Provide the (X, Y) coordinate of the cell's center where the given text is located.  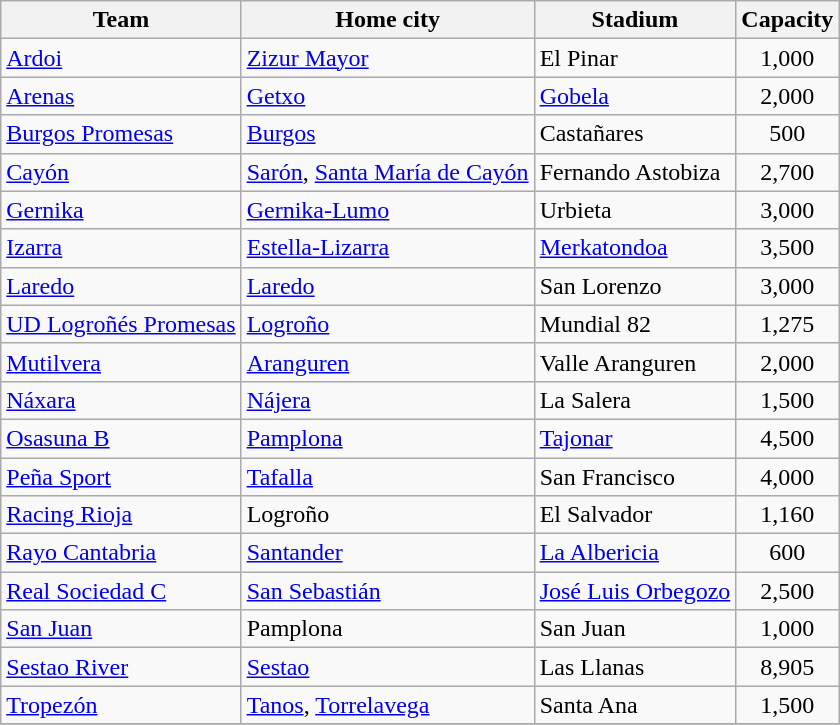
Izarra (121, 248)
José Luis Orbegozo (635, 591)
Gernika-Lumo (388, 210)
La Albericia (635, 553)
Tropezón (121, 705)
Fernando Astobiza (635, 172)
2,700 (788, 172)
Team (121, 20)
Capacity (788, 20)
Racing Rioja (121, 515)
Castañares (635, 134)
Sarón, Santa María de Cayón (388, 172)
Sestao River (121, 667)
Cayón (121, 172)
1,160 (788, 515)
2,500 (788, 591)
1,275 (788, 324)
Estella-Lizarra (388, 248)
Getxo (388, 96)
Sestao (388, 667)
4,500 (788, 438)
Peña Sport (121, 477)
Burgos Promesas (121, 134)
San Sebastián (388, 591)
Santander (388, 553)
Aranguren (388, 362)
UD Logroñés Promesas (121, 324)
Burgos (388, 134)
Rayo Cantabria (121, 553)
Osasuna B (121, 438)
4,000 (788, 477)
Urbieta (635, 210)
Ardoi (121, 58)
Santa Ana (635, 705)
El Salvador (635, 515)
Valle Aranguren (635, 362)
Las Llanas (635, 667)
600 (788, 553)
Tafalla (388, 477)
Náxara (121, 400)
Arenas (121, 96)
Mundial 82 (635, 324)
El Pinar (635, 58)
San Lorenzo (635, 286)
Tanos, Torrelavega (388, 705)
San Francisco (635, 477)
Nájera (388, 400)
Tajonar (635, 438)
Mutilvera (121, 362)
3,500 (788, 248)
Gernika (121, 210)
500 (788, 134)
Merkatondoa (635, 248)
Stadium (635, 20)
La Salera (635, 400)
8,905 (788, 667)
Gobela (635, 96)
Home city (388, 20)
Real Sociedad C (121, 591)
Zizur Mayor (388, 58)
